Search for the cell housing the specified text and yield its (X, Y) center coordinate. 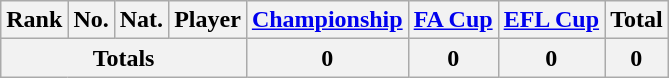
Player (208, 20)
Totals (124, 58)
FA Cup (453, 20)
Total (637, 20)
EFL Cup (551, 20)
Championship (327, 20)
No. (91, 20)
Rank (34, 20)
Nat. (141, 20)
